Output the (X, Y) coordinate of the center of the cell containing the given text.  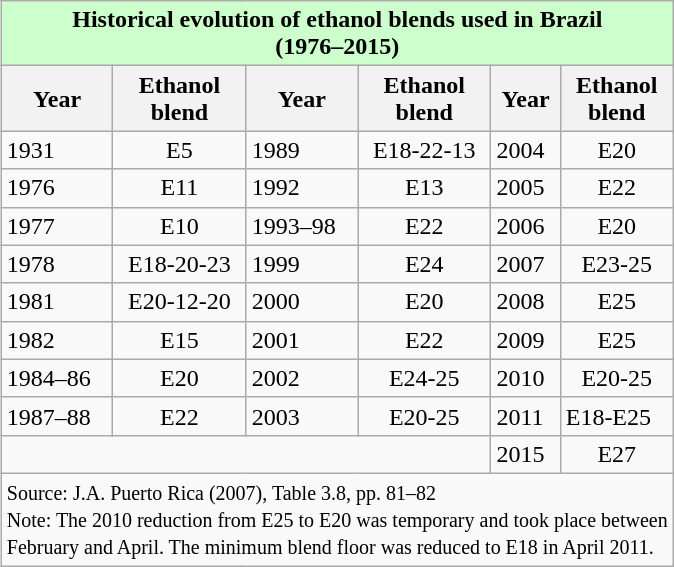
E18-22-13 (424, 150)
2002 (302, 378)
E18-20-23 (180, 264)
E18-E25 (616, 416)
2011 (526, 416)
1978 (56, 264)
Historical evolution of ethanol blends used in Brazil (1976–2015) (337, 34)
E24 (424, 264)
1931 (56, 150)
E24-25 (424, 378)
2000 (302, 302)
E13 (424, 188)
1976 (56, 188)
1982 (56, 340)
1977 (56, 226)
1992 (302, 188)
2003 (302, 416)
2006 (526, 226)
2005 (526, 188)
2004 (526, 150)
2007 (526, 264)
E10 (180, 226)
1984–86 (56, 378)
2010 (526, 378)
1993–98 (302, 226)
E11 (180, 188)
E15 (180, 340)
E20-12-20 (180, 302)
2008 (526, 302)
1999 (302, 264)
2009 (526, 340)
2001 (302, 340)
1987–88 (56, 416)
1989 (302, 150)
1981 (56, 302)
E5 (180, 150)
E23-25 (616, 264)
2015 (526, 454)
E27 (616, 454)
